Identify which cell holds the provided text, then report its [x, y] central coordinate. 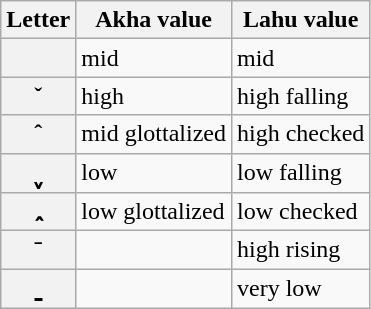
ˍ [38, 289]
ˬ [38, 173]
low checked [300, 212]
ˇ [38, 96]
Akha value [154, 20]
low [154, 173]
high rising [300, 250]
low glottalized [154, 212]
ˉ [38, 250]
ˆ [38, 134]
very low [300, 289]
low falling [300, 173]
Letter [38, 20]
mid glottalized [154, 134]
high [154, 96]
Lahu value [300, 20]
high falling [300, 96]
ꞈ [38, 212]
high checked [300, 134]
